From the cell containing the given text, extract its center point as (x, y) coordinate. 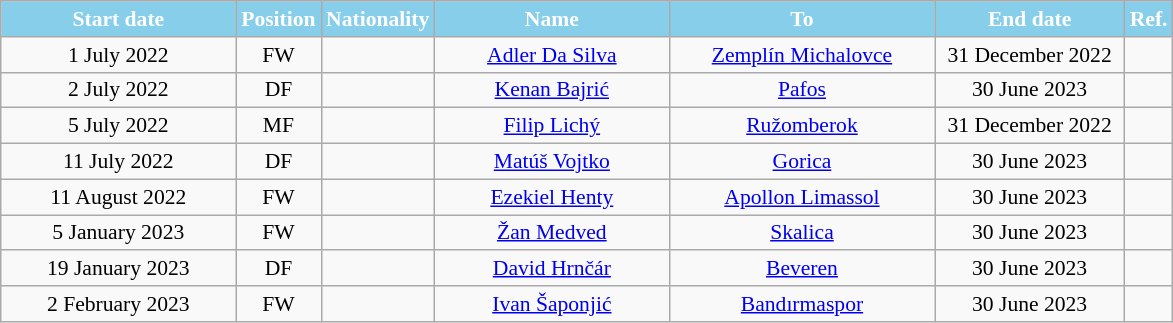
11 July 2022 (118, 162)
Name (552, 19)
Ezekiel Henty (552, 197)
5 July 2022 (118, 126)
Adler Da Silva (552, 55)
Position (278, 19)
Ivan Šaponjić (552, 304)
5 January 2023 (118, 233)
Skalica (802, 233)
Ref. (1149, 19)
Bandırmaspor (802, 304)
Kenan Bajrić (552, 90)
Nationality (378, 19)
End date (1030, 19)
Filip Lichý (552, 126)
1 July 2022 (118, 55)
11 August 2022 (118, 197)
To (802, 19)
Apollon Limassol (802, 197)
2 July 2022 (118, 90)
Start date (118, 19)
Ružomberok (802, 126)
Beveren (802, 269)
MF (278, 126)
David Hrnčár (552, 269)
Zemplín Michalovce (802, 55)
Pafos (802, 90)
Žan Medved (552, 233)
19 January 2023 (118, 269)
Gorica (802, 162)
Matúš Vojtko (552, 162)
2 February 2023 (118, 304)
